Output the [x, y] coordinate of the center of the cell containing the given text.  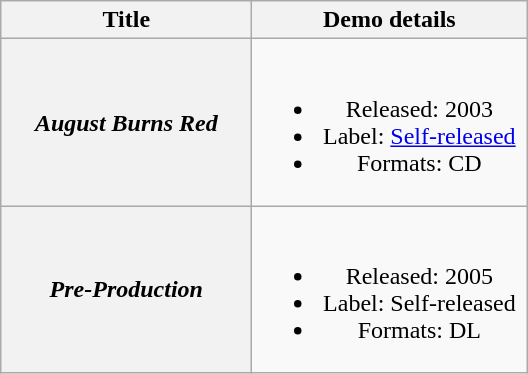
Title [126, 20]
Demo details [390, 20]
Pre-Production [126, 290]
Released: 2003Label: Self-releasedFormats: CD [390, 122]
Released: 2005Label: Self-releasedFormats: DL [390, 290]
August Burns Red [126, 122]
